Provide the [X, Y] coordinate of the cell's center where the given text is located.  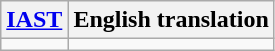
IAST [34, 20]
English translation [171, 20]
